Scan for the cell matching the given text and deliver its (x, y) coordinate at center. 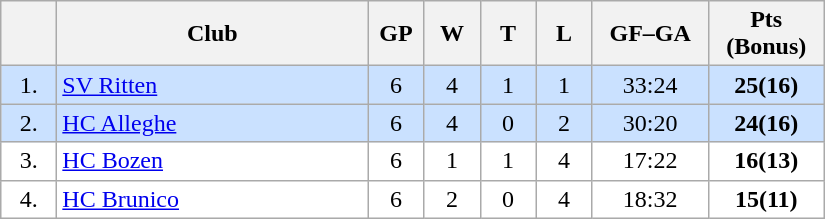
Club (212, 34)
15(11) (766, 199)
GF–GA (650, 34)
30:20 (650, 123)
25(16) (766, 85)
18:32 (650, 199)
33:24 (650, 85)
HC Brunico (212, 199)
3. (29, 161)
16(13) (766, 161)
L (564, 34)
17:22 (650, 161)
SV Ritten (212, 85)
GP (396, 34)
HC Bozen (212, 161)
24(16) (766, 123)
4. (29, 199)
Pts (Bonus) (766, 34)
HC Alleghe (212, 123)
T (508, 34)
W (452, 34)
2. (29, 123)
1. (29, 85)
